Pinpoint the cell where the given text exists, returning its (x, y) midpoint coordinate. 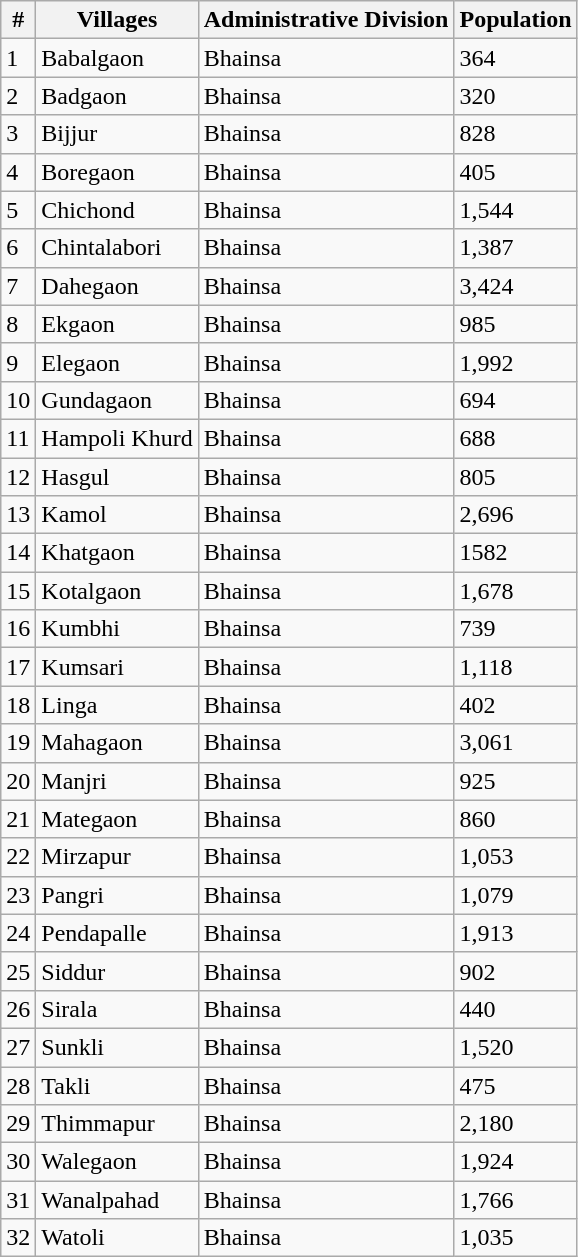
26 (18, 1009)
Khatgaon (117, 553)
3 (18, 134)
1,053 (516, 857)
Kotalgaon (117, 591)
Kumbhi (117, 629)
1582 (516, 553)
1,118 (516, 667)
Hasgul (117, 477)
3,061 (516, 743)
1,544 (516, 210)
Sunkli (117, 1047)
Chichond (117, 210)
15 (18, 591)
24 (18, 933)
694 (516, 400)
13 (18, 515)
Elegaon (117, 362)
Watoli (117, 1238)
Mahagaon (117, 743)
Babalgaon (117, 58)
402 (516, 705)
Hampoli Khurd (117, 438)
19 (18, 743)
Thimmapur (117, 1124)
10 (18, 400)
1,035 (516, 1238)
29 (18, 1124)
Chintalabori (117, 248)
985 (516, 324)
Sirala (117, 1009)
12 (18, 477)
Gundagaon (117, 400)
32 (18, 1238)
31 (18, 1200)
28 (18, 1085)
405 (516, 172)
739 (516, 629)
828 (516, 134)
14 (18, 553)
1,520 (516, 1047)
1,678 (516, 591)
Mategaon (117, 819)
27 (18, 1047)
1,387 (516, 248)
1 (18, 58)
Kumsari (117, 667)
Bijjur (117, 134)
2,696 (516, 515)
3,424 (516, 286)
Pangri (117, 895)
Pendapalle (117, 933)
1,992 (516, 362)
30 (18, 1162)
Ekgaon (117, 324)
2,180 (516, 1124)
20 (18, 781)
Badgaon (117, 96)
805 (516, 477)
Population (516, 20)
320 (516, 96)
1,924 (516, 1162)
6 (18, 248)
925 (516, 781)
Villages (117, 20)
688 (516, 438)
17 (18, 667)
902 (516, 971)
23 (18, 895)
11 (18, 438)
Manjri (117, 781)
22 (18, 857)
2 (18, 96)
# (18, 20)
Takli (117, 1085)
440 (516, 1009)
Siddur (117, 971)
Linga (117, 705)
860 (516, 819)
1,766 (516, 1200)
8 (18, 324)
Dahegaon (117, 286)
25 (18, 971)
Administrative Division (326, 20)
7 (18, 286)
Boregaon (117, 172)
21 (18, 819)
Walegaon (117, 1162)
5 (18, 210)
9 (18, 362)
1,079 (516, 895)
18 (18, 705)
1,913 (516, 933)
4 (18, 172)
16 (18, 629)
475 (516, 1085)
Mirzapur (117, 857)
Kamol (117, 515)
364 (516, 58)
Wanalpahad (117, 1200)
